Capture the cell that displays the provided text and extract its (x, y) central coordinate. 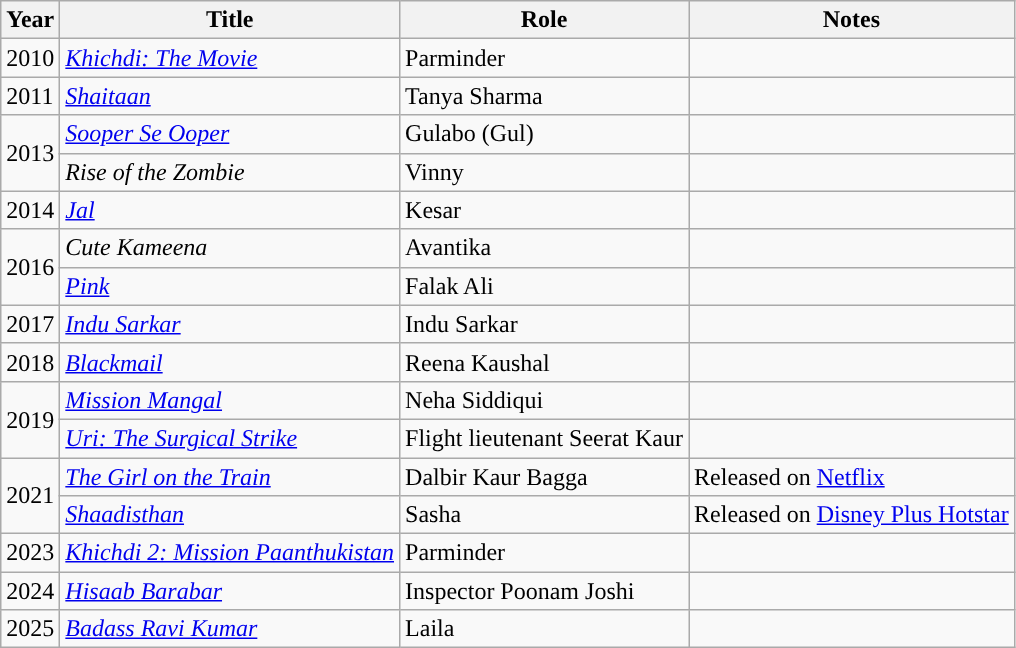
Flight lieutenant Seerat Kaur (544, 438)
2019 (30, 419)
Reena Kaushal (544, 362)
Title (230, 20)
Mission Mangal (230, 400)
Cute Kameena (230, 248)
Khichdi: The Movie (230, 58)
2023 (30, 553)
Blackmail (230, 362)
The Girl on the Train (230, 477)
Shaadisthan (230, 515)
Shaitaan (230, 96)
Year (30, 20)
Rise of the Zombie (230, 172)
Uri: The Surgical Strike (230, 438)
Kesar (544, 210)
Role (544, 20)
Avantika (544, 248)
2017 (30, 324)
Inspector Poonam Joshi (544, 591)
Vinny (544, 172)
2024 (30, 591)
2016 (30, 267)
Khichdi 2: Mission Paanthukistan (230, 553)
2018 (30, 362)
2014 (30, 210)
2013 (30, 153)
Tanya Sharma (544, 96)
Sooper Se Ooper (230, 134)
Hisaab Barabar (230, 591)
Notes (852, 20)
Dalbir Kaur Bagga (544, 477)
2025 (30, 629)
Falak Ali (544, 286)
Neha Siddiqui (544, 400)
Laila (544, 629)
Released on Disney Plus Hotstar (852, 515)
Gulabo (Gul) (544, 134)
2021 (30, 496)
2011 (30, 96)
Badass Ravi Kumar (230, 629)
Released on Netflix (852, 477)
2010 (30, 58)
Jal (230, 210)
Pink (230, 286)
Sasha (544, 515)
